For the text-containing cell, return its midpoint in (x, y) coordinate format. 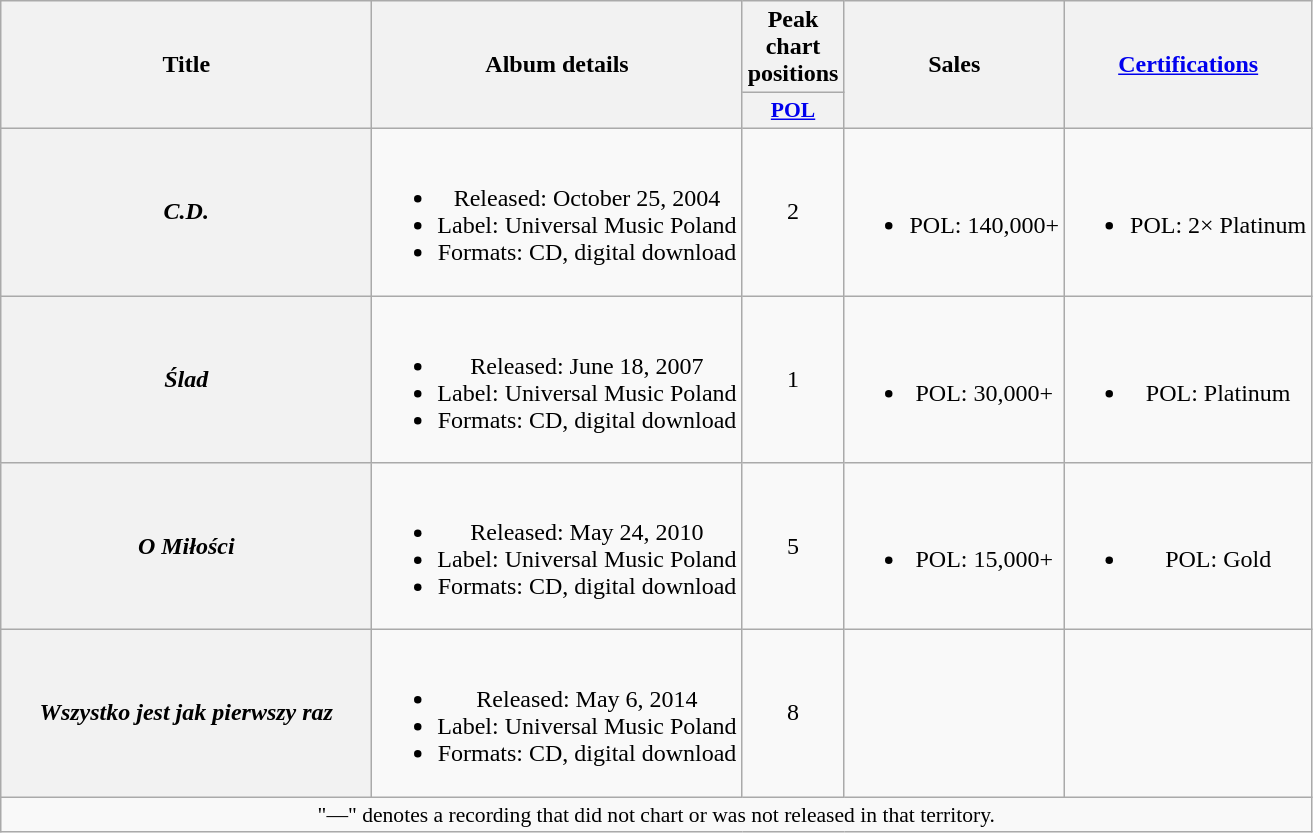
POL: 2× Platinum (1188, 212)
Wszystko jest jak pierwszy raz (186, 714)
Title (186, 65)
Ślad (186, 380)
Released: June 18, 2007Label: Universal Music PolandFormats: CD, digital download (557, 380)
Released: May 24, 2010Label: Universal Music PolandFormats: CD, digital download (557, 546)
POL: Gold (1188, 546)
8 (793, 714)
"—" denotes a recording that did not chart or was not released in that territory. (656, 815)
POL: Platinum (1188, 380)
O Miłości (186, 546)
Peak chart positions (793, 47)
Released: May 6, 2014Label: Universal Music PolandFormats: CD, digital download (557, 714)
2 (793, 212)
POL (793, 111)
5 (793, 546)
C.D. (186, 212)
Album details (557, 65)
POL: 15,000+ (954, 546)
POL: 30,000+ (954, 380)
Certifications (1188, 65)
Sales (954, 65)
POL: 140,000+ (954, 212)
1 (793, 380)
Released: October 25, 2004Label: Universal Music PolandFormats: CD, digital download (557, 212)
